Determine the (X, Y) coordinate at the center of the cell enclosing the given text.  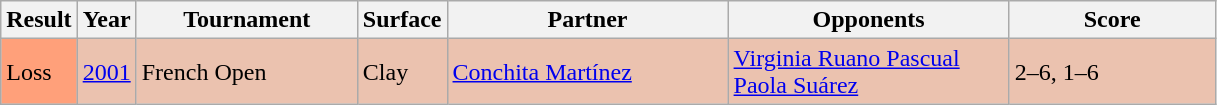
Result (39, 20)
Loss (39, 72)
Conchita Martínez (588, 72)
Partner (588, 20)
Clay (402, 72)
Tournament (246, 20)
Year (106, 20)
French Open (246, 72)
2–6, 1–6 (1112, 72)
Virginia Ruano Pascual Paola Suárez (868, 72)
2001 (106, 72)
Score (1112, 20)
Surface (402, 20)
Opponents (868, 20)
